Identify which cell holds the provided text, then report its (X, Y) central coordinate. 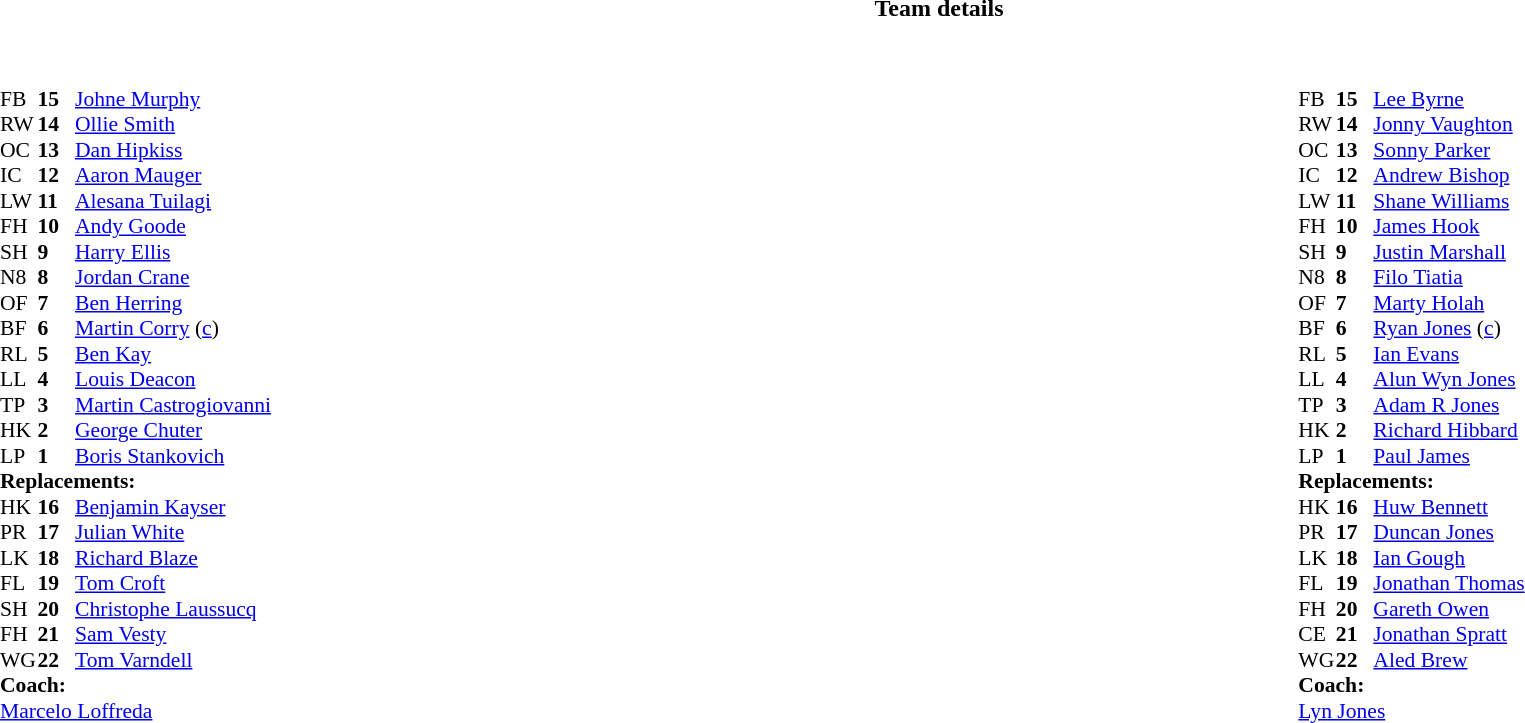
Boris Stankovich (173, 456)
Ben Kay (173, 354)
Johne Murphy (173, 99)
Shane Williams (1448, 201)
Christophe Laussucq (173, 609)
Marty Holah (1448, 303)
Ollie Smith (173, 125)
Benjamin Kayser (173, 507)
Sonny Parker (1448, 150)
Martin Corry (c) (173, 329)
Jonathan Spratt (1448, 635)
Jordan Crane (173, 277)
Julian White (173, 533)
Aled Brew (1448, 660)
Harry Ellis (173, 252)
CE (1317, 635)
Martin Castrogiovanni (173, 405)
Louis Deacon (173, 379)
Andrew Bishop (1448, 175)
Jonathan Thomas (1448, 583)
Richard Hibbard (1448, 431)
Alun Wyn Jones (1448, 379)
Lee Byrne (1448, 99)
Paul James (1448, 456)
Jonny Vaughton (1448, 125)
Ian Gough (1448, 558)
Ryan Jones (c) (1448, 329)
Tom Varndell (173, 660)
Huw Bennett (1448, 507)
Ian Evans (1448, 354)
Tom Croft (173, 583)
Dan Hipkiss (173, 150)
Filo Tiatia (1448, 277)
Aaron Mauger (173, 175)
Ben Herring (173, 303)
Justin Marshall (1448, 252)
Gareth Owen (1448, 609)
George Chuter (173, 431)
James Hook (1448, 227)
Alesana Tuilagi (173, 201)
Adam R Jones (1448, 405)
Sam Vesty (173, 635)
Andy Goode (173, 227)
Duncan Jones (1448, 533)
Richard Blaze (173, 558)
